Return the [x, y] coordinate for the center point of the cell that contains the specified text.  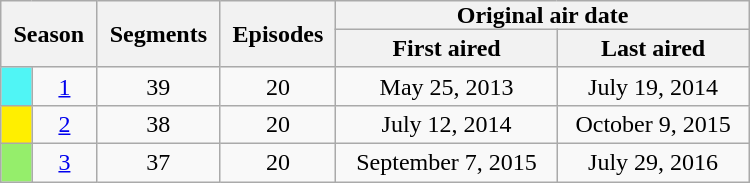
3 [64, 162]
Segments [158, 34]
Last aired [653, 48]
37 [158, 162]
38 [158, 124]
July 29, 2016 [653, 162]
Original air date [542, 15]
Episodes [278, 34]
July 12, 2014 [446, 124]
First aired [446, 48]
May 25, 2013 [446, 86]
Season [49, 34]
2 [64, 124]
October 9, 2015 [653, 124]
September 7, 2015 [446, 162]
39 [158, 86]
1 [64, 86]
July 19, 2014 [653, 86]
